Capture the cell that displays the provided text and extract its (X, Y) central coordinate. 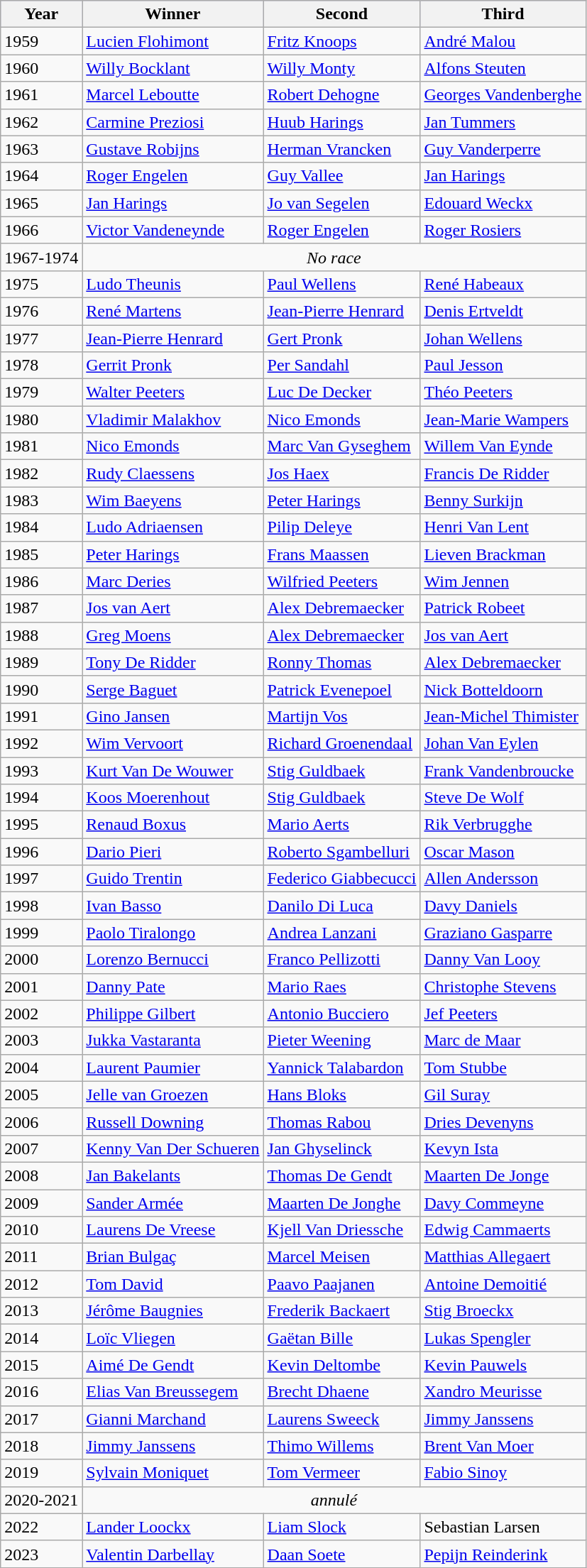
Pieter Weening (342, 1041)
Dario Pieri (173, 852)
2018 (41, 1446)
Third (503, 14)
1986 (41, 581)
Marcel Meisen (342, 1257)
2022 (41, 1527)
Xandro Meurisse (503, 1392)
Willy Monty (342, 68)
Jo van Segelen (342, 203)
2000 (41, 960)
Franco Pellizotti (342, 960)
1965 (41, 203)
Jos Haex (342, 473)
2014 (41, 1338)
Richard Groenendaal (342, 743)
2016 (41, 1392)
Robert Dehogne (342, 95)
1990 (41, 689)
Nick Botteldoorn (503, 689)
Philippe Gilbert (173, 1014)
1998 (41, 906)
Oscar Mason (503, 852)
Maarten De Jonge (503, 1175)
Danny Van Looy (503, 960)
Lieven Brackman (503, 554)
Willy Bocklant (173, 68)
Gert Pronk (342, 339)
1981 (41, 446)
Brent Van Moer (503, 1446)
1982 (41, 473)
Danilo Di Luca (342, 906)
2019 (41, 1473)
Johan Van Eylen (503, 743)
Jan Bakelants (173, 1175)
Andrea Lanzani (342, 933)
Kurt Van De Wouwer (173, 770)
Jan Tummers (503, 122)
Jelle van Groezen (173, 1095)
Renaud Boxus (173, 825)
Jérôme Baugnies (173, 1311)
Ludo Theunis (173, 284)
Sebastian Larsen (503, 1527)
Sander Armée (173, 1203)
1977 (41, 339)
Lukas Spengler (503, 1338)
Loïc Vliegen (173, 1338)
1995 (41, 825)
René Habeaux (503, 284)
Patrick Robeet (503, 608)
Kevyn Ista (503, 1148)
1988 (41, 635)
1976 (41, 311)
Pilip Deleye (342, 527)
Ivan Basso (173, 906)
2012 (41, 1284)
Victor Vandeneynde (173, 230)
Pepijn Reinderink (503, 1554)
Allen Andersson (503, 879)
Brian Bulgaç (173, 1257)
2011 (41, 1257)
Denis Ertveldt (503, 311)
Kenny Van Der Schueren (173, 1148)
Aimé De Gendt (173, 1365)
2020-2021 (41, 1500)
Tom Vermeer (342, 1473)
Paul Wellens (342, 284)
André Malou (503, 41)
Laurens De Vreese (173, 1230)
1994 (41, 798)
Wim Jennen (503, 581)
Danny Pate (173, 987)
Luc De Decker (342, 393)
Stig Broeckx (503, 1311)
1962 (41, 122)
Marc Van Gyseghem (342, 446)
1975 (41, 284)
Wim Baeyens (173, 500)
Antonio Bucciero (342, 1014)
2023 (41, 1554)
Fabio Sinoy (503, 1473)
1992 (41, 743)
Hans Bloks (342, 1095)
Lander Loockx (173, 1527)
Gino Jansen (173, 716)
2003 (41, 1041)
Davy Commeyne (503, 1203)
Jan Ghyselinck (342, 1148)
Antoine Demoitié (503, 1284)
1960 (41, 68)
2008 (41, 1175)
Rik Verbrugghe (503, 825)
Matthias Allegaert (503, 1257)
1997 (41, 879)
Winner (173, 14)
Brecht Dhaene (342, 1392)
Ludo Adriaensen (173, 527)
2009 (41, 1203)
1978 (41, 366)
Wilfried Peeters (342, 581)
Martijn Vos (342, 716)
René Martens (173, 311)
Paolo Tiralongo (173, 933)
Yannick Talabardon (342, 1068)
1985 (41, 554)
Gianni Marchand (173, 1419)
Sylvain Moniquet (173, 1473)
Russell Downing (173, 1122)
Kevin Pauwels (503, 1365)
Francis De Ridder (503, 473)
Guy Vanderperre (503, 149)
2017 (41, 1419)
Thomas De Gendt (342, 1175)
Jukka Vastaranta (173, 1041)
Thomas Rabou (342, 1122)
Davy Daniels (503, 906)
Steve De Wolf (503, 798)
Jef Peeters (503, 1014)
Thimo Willems (342, 1446)
Vladimir Malakhov (173, 420)
1964 (41, 176)
Koos Moerenhout (173, 798)
Tom Stubbe (503, 1068)
Gaëtan Bille (342, 1338)
2005 (41, 1095)
Laurent Paumier (173, 1068)
Federico Giabbecucci (342, 879)
Marcel Leboutte (173, 95)
Gil Suray (503, 1095)
Henri Van Lent (503, 527)
Kjell Van Driessche (342, 1230)
Willem Van Eynde (503, 446)
1987 (41, 608)
Greg Moens (173, 635)
2004 (41, 1068)
No race (334, 257)
Second (342, 14)
2007 (41, 1148)
Paul Jesson (503, 366)
Lucien Flohimont (173, 41)
Paavo Paajanen (342, 1284)
1961 (41, 95)
1999 (41, 933)
Ronny Thomas (342, 662)
Lorenzo Bernucci (173, 960)
Frans Maassen (342, 554)
Guido Trentin (173, 879)
2006 (41, 1122)
1967-1974 (41, 257)
1966 (41, 230)
Johan Wellens (503, 339)
Huub Harings (342, 122)
Tony De Ridder (173, 662)
Gustave Robijns (173, 149)
1980 (41, 420)
2015 (41, 1365)
2013 (41, 1311)
1979 (41, 393)
1996 (41, 852)
Jean-Marie Wampers (503, 420)
Laurens Sweeck (342, 1419)
1991 (41, 716)
Year (41, 14)
Rudy Claessens (173, 473)
Walter Peeters (173, 393)
Mario Aerts (342, 825)
Liam Slock (342, 1527)
Alfons Steuten (503, 68)
Marc de Maar (503, 1041)
Dries Devenyns (503, 1122)
1963 (41, 149)
Patrick Evenepoel (342, 689)
Graziano Gasparre (503, 933)
1989 (41, 662)
Daan Soete (342, 1554)
2001 (41, 987)
Mario Raes (342, 987)
Gerrit Pronk (173, 366)
Serge Baguet (173, 689)
Elias Van Breussegem (173, 1392)
1984 (41, 527)
Edwig Cammaerts (503, 1230)
Edouard Weckx (503, 203)
1983 (41, 500)
2002 (41, 1014)
2010 (41, 1230)
Roberto Sgambelluri (342, 852)
Guy Vallee (342, 176)
Roger Rosiers (503, 230)
Georges Vandenberghe (503, 95)
Marc Deries (173, 581)
Kevin Deltombe (342, 1365)
Fritz Knoops (342, 41)
Valentin Darbellay (173, 1554)
Frank Vandenbroucke (503, 770)
Wim Vervoort (173, 743)
Per Sandahl (342, 366)
Herman Vrancken (342, 149)
1993 (41, 770)
annulé (334, 1500)
Christophe Stevens (503, 987)
Jean-Michel Thimister (503, 716)
Carmine Preziosi (173, 122)
Frederik Backaert (342, 1311)
1959 (41, 41)
Maarten De Jonghe (342, 1203)
Tom David (173, 1284)
Benny Surkijn (503, 500)
Théo Peeters (503, 393)
